For the text-containing cell, return its midpoint in [x, y] coordinate format. 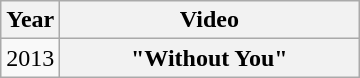
2013 [30, 58]
"Without You" [210, 58]
Video [210, 20]
Year [30, 20]
